Pinpoint the cell where the given text exists, returning its [X, Y] midpoint coordinate. 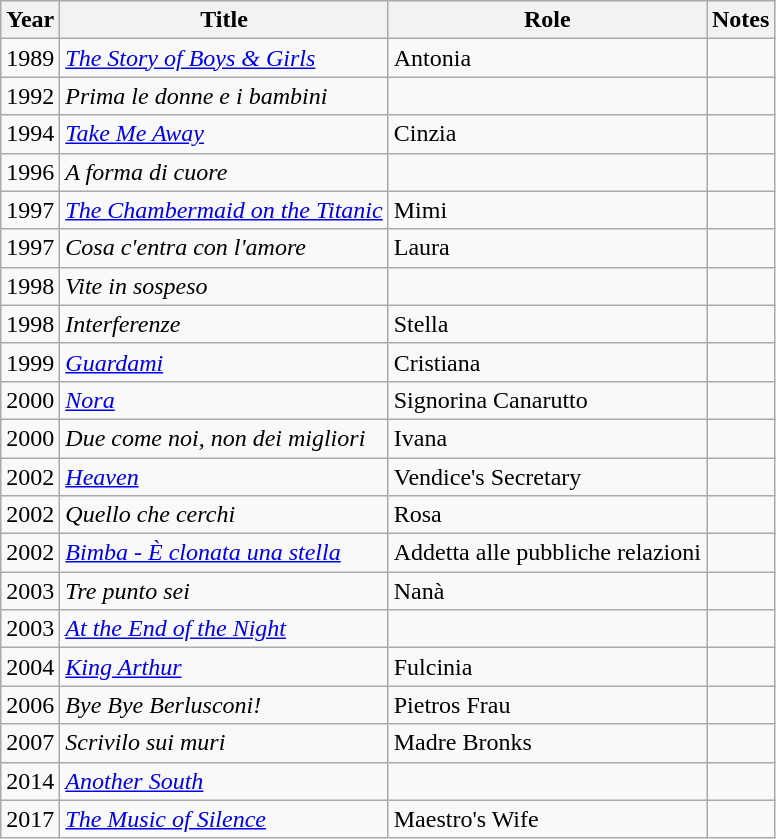
Tre punto sei [224, 591]
2017 [30, 819]
King Arthur [224, 667]
Vendice's Secretary [547, 477]
Vite in sospeso [224, 286]
Madre Bronks [547, 743]
Cosa c'entra con l'amore [224, 248]
1992 [30, 96]
Stella [547, 324]
Scrivilo sui muri [224, 743]
Title [224, 20]
1994 [30, 134]
Rosa [547, 515]
The Chambermaid on the Titanic [224, 210]
The Music of Silence [224, 819]
Fulcinia [547, 667]
Take Me Away [224, 134]
Notes [740, 20]
Ivana [547, 438]
At the End of the Night [224, 629]
Cristiana [547, 362]
Nanà [547, 591]
Addetta alle pubbliche relazioni [547, 553]
Pietros Frau [547, 705]
Maestro's Wife [547, 819]
Nora [224, 400]
Signorina Canarutto [547, 400]
1996 [30, 172]
2006 [30, 705]
Antonia [547, 58]
1989 [30, 58]
The Story of Boys & Girls [224, 58]
Role [547, 20]
Bimba - È clonata una stella [224, 553]
2014 [30, 781]
2004 [30, 667]
Year [30, 20]
1999 [30, 362]
Interferenze [224, 324]
Quello che cerchi [224, 515]
Mimi [547, 210]
Cinzia [547, 134]
Prima le donne e i bambini [224, 96]
Bye Bye Berlusconi! [224, 705]
2007 [30, 743]
Due come noi, non dei migliori [224, 438]
Laura [547, 248]
A forma di cuore [224, 172]
Guardami [224, 362]
Heaven [224, 477]
Another South [224, 781]
